Locate the cell with the specified text and output its (x, y) center coordinate. 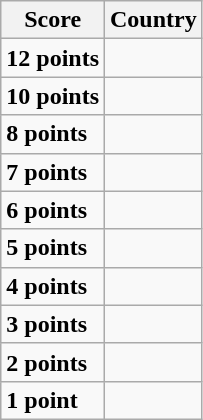
10 points (53, 96)
2 points (53, 362)
12 points (53, 58)
7 points (53, 172)
5 points (53, 248)
1 point (53, 400)
Country (154, 20)
8 points (53, 134)
4 points (53, 286)
3 points (53, 324)
6 points (53, 210)
Score (53, 20)
